Capture the cell that displays the provided text and extract its (x, y) central coordinate. 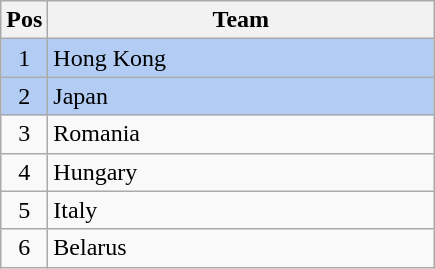
Hong Kong (241, 58)
4 (24, 172)
Japan (241, 96)
Romania (241, 134)
5 (24, 210)
2 (24, 96)
Belarus (241, 248)
Hungary (241, 172)
6 (24, 248)
Pos (24, 20)
Team (241, 20)
3 (24, 134)
1 (24, 58)
Italy (241, 210)
